For the text-containing cell, return its midpoint in [X, Y] coordinate format. 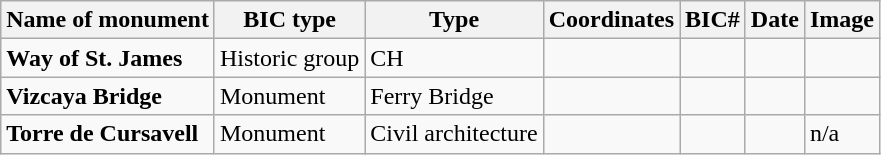
Torre de Cursavell [108, 134]
Ferry Bridge [454, 96]
Vizcaya Bridge [108, 96]
CH [454, 58]
Date [774, 20]
Historic group [289, 58]
n/a [842, 134]
Way of St. James [108, 58]
Name of monument [108, 20]
BIC# [713, 20]
Image [842, 20]
Coordinates [611, 20]
BIC type [289, 20]
Civil architecture [454, 134]
Type [454, 20]
